Output the [x, y] coordinate of the center of the cell containing the given text.  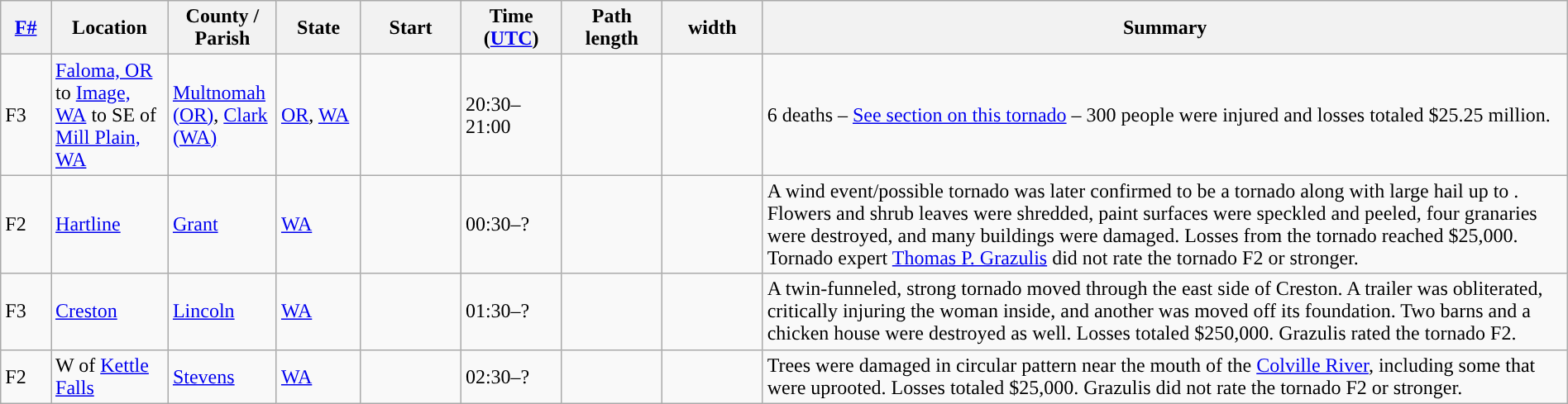
Path length [612, 28]
Summary [1164, 28]
State [318, 28]
20:30–21:00 [511, 115]
width [713, 28]
Multnomah (OR), Clark (WA) [222, 115]
County / Parish [222, 28]
Time (UTC) [511, 28]
Lincoln [222, 311]
00:30–? [511, 225]
01:30–? [511, 311]
Grant [222, 225]
Hartline [110, 225]
F# [26, 28]
Faloma, OR to Image, WA to SE of Mill Plain, WA [110, 115]
Location [110, 28]
OR, WA [318, 115]
02:30–? [511, 377]
Creston [110, 311]
W of Kettle Falls [110, 377]
Start [411, 28]
6 deaths – See section on this tornado – 300 people were injured and losses totaled $25.25 million. [1164, 115]
Stevens [222, 377]
